Locate the cell with the specified text and output its [x, y] center coordinate. 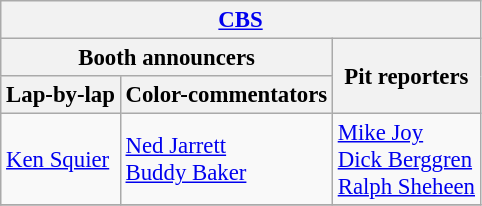
Booth announcers [167, 58]
Mike Joy Dick Berggren Ralph Sheheen [406, 160]
Ned Jarrett Buddy Baker [226, 160]
CBS [241, 20]
Lap-by-lap [60, 95]
Color-commentators [226, 95]
Pit reporters [406, 76]
Ken Squier [60, 160]
